Detect which cell encompasses the target text, then output its [x, y] center coordinate. 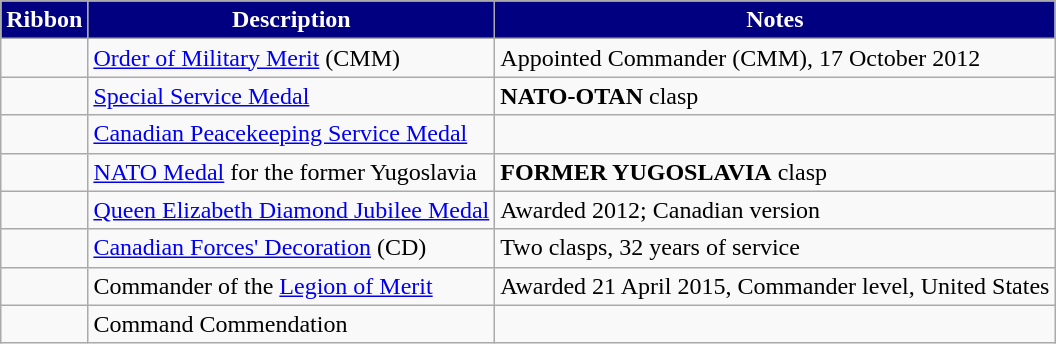
Awarded 21 April 2015, Commander level, United States [775, 286]
Ribbon [44, 20]
Command Commendation [292, 324]
Queen Elizabeth Diamond Jubilee Medal [292, 210]
Canadian Peacekeeping Service Medal [292, 134]
NATO Medal for the former Yugoslavia [292, 172]
Order of Military Merit (CMM) [292, 58]
Two clasps, 32 years of service [775, 248]
Description [292, 20]
Awarded 2012; Canadian version [775, 210]
Canadian Forces' Decoration (CD) [292, 248]
FORMER YUGOSLAVIA clasp [775, 172]
Special Service Medal [292, 96]
NATO-OTAN clasp [775, 96]
Notes [775, 20]
Appointed Commander (CMM), 17 October 2012 [775, 58]
Commander of the Legion of Merit [292, 286]
